Extract the (X, Y) coordinate from the center of the cell holding the provided text.  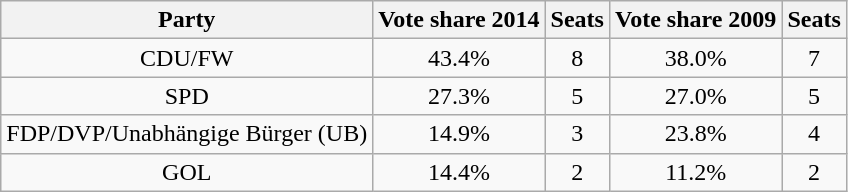
38.0% (695, 58)
8 (577, 58)
23.8% (695, 134)
Vote share 2009 (695, 20)
14.4% (459, 172)
14.9% (459, 134)
Party (187, 20)
11.2% (695, 172)
7 (814, 58)
4 (814, 134)
SPD (187, 96)
CDU/FW (187, 58)
FDP/DVP/Unabhängige Bürger (UB) (187, 134)
27.0% (695, 96)
43.4% (459, 58)
27.3% (459, 96)
Vote share 2014 (459, 20)
3 (577, 134)
GOL (187, 172)
